Extract the [X, Y] coordinate from the center of the cell holding the provided text.  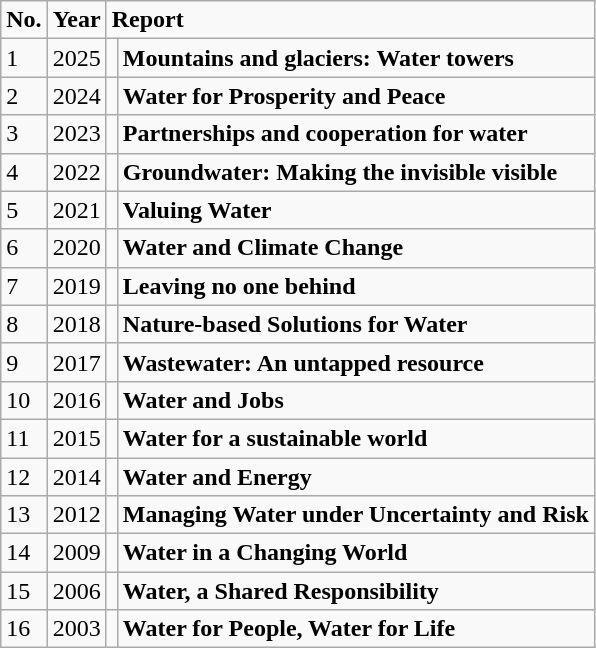
2025 [76, 58]
Nature-based Solutions for Water [356, 324]
Water for a sustainable world [356, 438]
Groundwater: Making the invisible visible [356, 172]
2019 [76, 286]
2009 [76, 553]
Water for People, Water for Life [356, 629]
Report [350, 20]
4 [24, 172]
2020 [76, 248]
10 [24, 400]
14 [24, 553]
13 [24, 515]
5 [24, 210]
2016 [76, 400]
9 [24, 362]
Mountains and glaciers: Water towers [356, 58]
16 [24, 629]
Year [76, 20]
3 [24, 134]
2024 [76, 96]
15 [24, 591]
2017 [76, 362]
11 [24, 438]
Valuing Water [356, 210]
No. [24, 20]
Leaving no one behind [356, 286]
Wastewater: An untapped resource [356, 362]
2022 [76, 172]
Water and Energy [356, 477]
Managing Water under Uncertainty and Risk [356, 515]
2018 [76, 324]
2015 [76, 438]
Water in a Changing World [356, 553]
1 [24, 58]
Water for Prosperity and Peace [356, 96]
Partnerships and cooperation for water [356, 134]
2021 [76, 210]
2003 [76, 629]
2 [24, 96]
6 [24, 248]
Water and Climate Change [356, 248]
2006 [76, 591]
2023 [76, 134]
Water, a Shared Responsibility [356, 591]
12 [24, 477]
2014 [76, 477]
Water and Jobs [356, 400]
2012 [76, 515]
8 [24, 324]
7 [24, 286]
